Detect which cell encompasses the target text, then output its [X, Y] center coordinate. 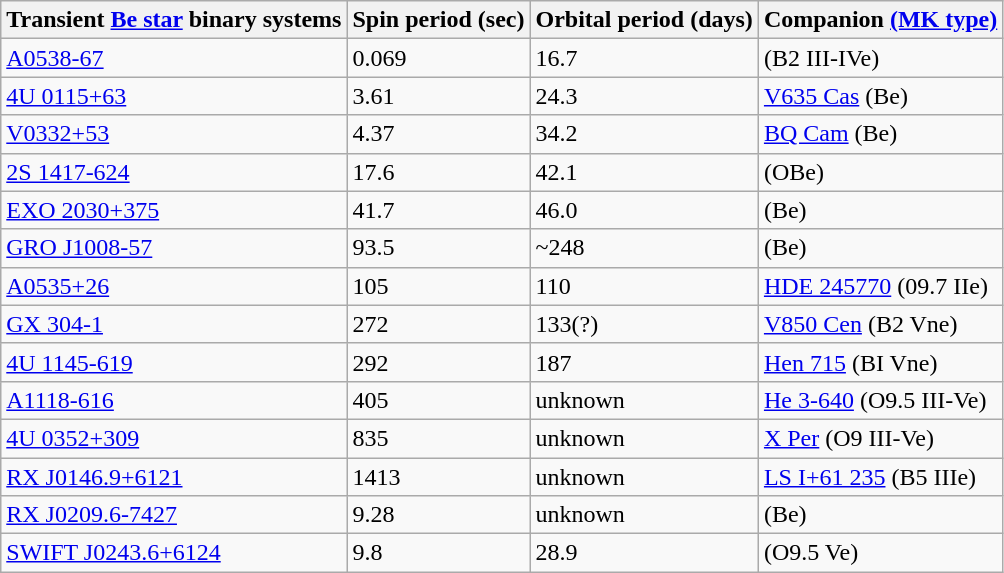
BQ Cam (Be) [880, 134]
~248 [644, 248]
405 [438, 400]
RX J0146.9+6121 [174, 477]
Spin period (sec) [438, 20]
93.5 [438, 248]
41.7 [438, 210]
9.8 [438, 553]
0.069 [438, 58]
28.9 [644, 553]
16.7 [644, 58]
2S 1417-624 [174, 172]
He 3-640 (O9.5 III-Ve) [880, 400]
EXO 2030+375 [174, 210]
4.37 [438, 134]
V0332+53 [174, 134]
187 [644, 362]
4U 0352+309 [174, 438]
105 [438, 286]
Companion (MK type) [880, 20]
Orbital period (days) [644, 20]
1413 [438, 477]
(OBe) [880, 172]
V850 Cen (B2 Vne) [880, 324]
V635 Cas (Be) [880, 96]
RX J0209.6-7427 [174, 515]
SWIFT J0243.6+6124 [174, 553]
42.1 [644, 172]
292 [438, 362]
46.0 [644, 210]
17.6 [438, 172]
3.61 [438, 96]
HDE 245770 (09.7 IIe) [880, 286]
GRO J1008-57 [174, 248]
133(?) [644, 324]
835 [438, 438]
4U 0115+63 [174, 96]
(B2 III-IVe) [880, 58]
Transient Be star binary systems [174, 20]
4U 1145-619 [174, 362]
LS I+61 235 (B5 IIIe) [880, 477]
9.28 [438, 515]
X Per (O9 III-Ve) [880, 438]
Hen 715 (BI Vne) [880, 362]
24.3 [644, 96]
(O9.5 Ve) [880, 553]
GX 304-1 [174, 324]
34.2 [644, 134]
272 [438, 324]
A0535+26 [174, 286]
A1118-616 [174, 400]
110 [644, 286]
A0538-67 [174, 58]
